Determine the (X, Y) coordinate at the center of the cell enclosing the given text.  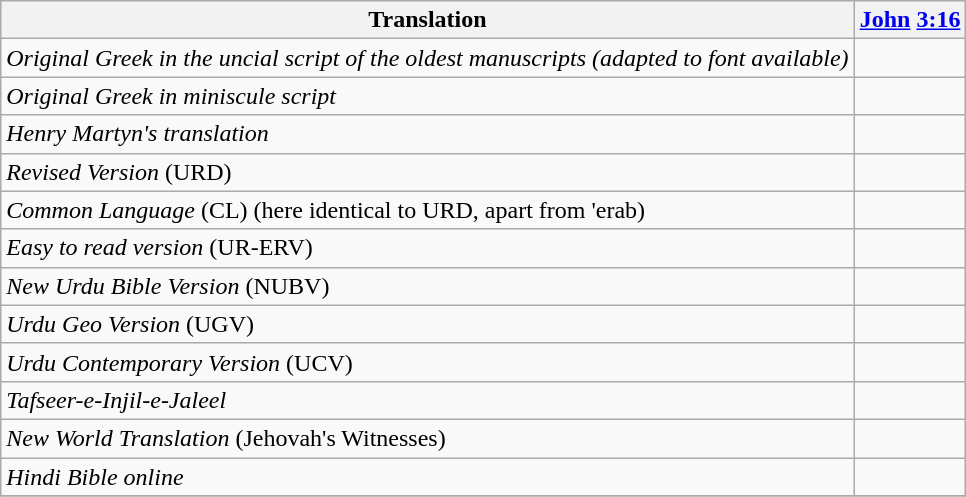
Tafseer-e-Injil-e-Jaleel (428, 400)
Urdu Contemporary Version (UCV) (428, 362)
New World Translation (Jehovah's Witnesses) (428, 438)
Easy to read version (UR-ERV) (428, 248)
Hindi Bible online (428, 477)
Revised Version (URD) (428, 172)
Urdu Geo Version (UGV) (428, 324)
Translation (428, 20)
Original Greek in the uncial script of the oldest manuscripts (adapted to font available) (428, 58)
Henry Martyn's translation (428, 134)
New Urdu Bible Version (NUBV) (428, 286)
Common Language (CL) (here identical to URD, apart from 'erab) (428, 210)
Original Greek in miniscule script (428, 96)
John 3:16 (910, 20)
